Return (x, y) of the center of cell containing provided text 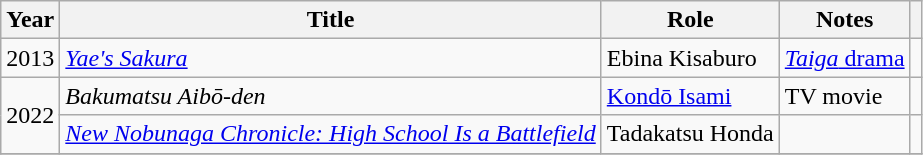
Yae's Sakura (330, 58)
Kondō Isami (690, 96)
New Nobunaga Chronicle: High School Is a Battlefield (330, 134)
Year (30, 20)
TV movie (844, 96)
Taiga drama (844, 58)
Role (690, 20)
Tadakatsu Honda (690, 134)
Ebina Kisaburo (690, 58)
Title (330, 20)
Notes (844, 20)
Bakumatsu Aibō-den (330, 96)
2013 (30, 58)
2022 (30, 115)
